Return (x, y) of the center of cell containing provided text 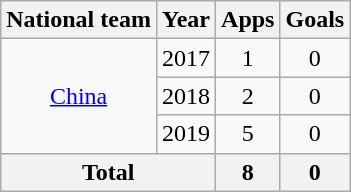
National team (79, 20)
China (79, 96)
5 (248, 134)
8 (248, 172)
2 (248, 96)
Apps (248, 20)
2019 (186, 134)
Year (186, 20)
Goals (315, 20)
Total (108, 172)
1 (248, 58)
2017 (186, 58)
2018 (186, 96)
